Find where the given text appears and provide that cell's center as [X, Y] coordinate. 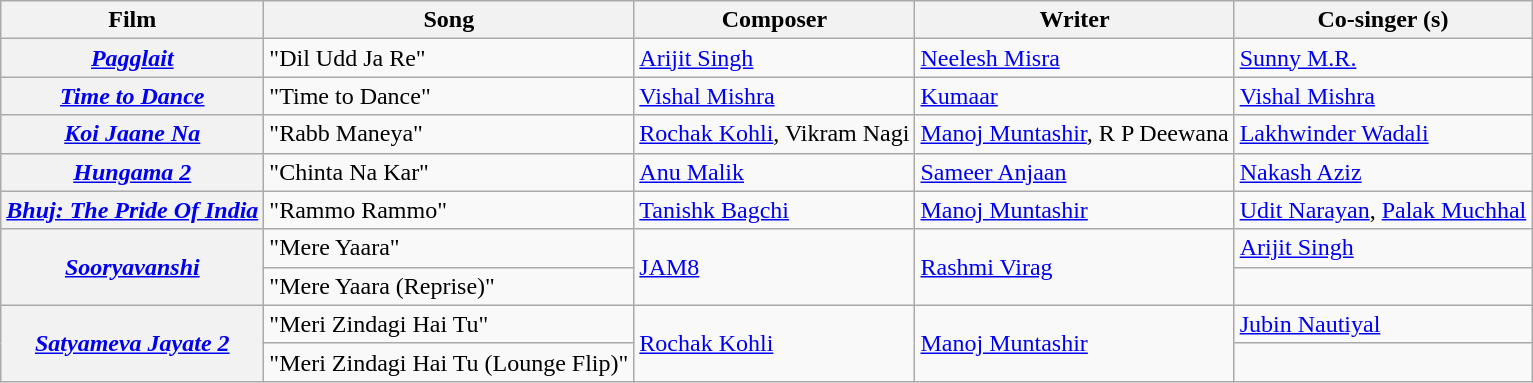
"Rabb Maneya" [449, 134]
Writer [1074, 20]
Kumaar [1074, 96]
Bhuj: The Pride Of India [132, 210]
Composer [774, 20]
Koi Jaane Na [132, 134]
Satyameva Jayate 2 [132, 343]
Nakash Aziz [1383, 172]
Time to Dance [132, 96]
"Rammo Rammo" [449, 210]
Song [449, 20]
Lakhwinder Wadali [1383, 134]
Neelesh Misra [1074, 58]
Pagglait [132, 58]
JAM8 [774, 267]
Anu Malik [774, 172]
Jubin Nautiyal [1383, 324]
Tanishk Bagchi [774, 210]
Manoj Muntashir, R P Deewana [1074, 134]
"Mere Yaara" [449, 248]
Sunny M.R. [1383, 58]
"Mere Yaara (Reprise)" [449, 286]
Rashmi Virag [1074, 267]
"Time to Dance" [449, 96]
"Meri Zindagi Hai Tu (Lounge Flip)" [449, 362]
Hungama 2 [132, 172]
Sameer Anjaan [1074, 172]
Co-singer (s) [1383, 20]
"Chinta Na Kar" [449, 172]
Film [132, 20]
"Meri Zindagi Hai Tu" [449, 324]
Sooryavanshi [132, 267]
"Dil Udd Ja Re" [449, 58]
Udit Narayan, Palak Muchhal [1383, 210]
Rochak Kohli, Vikram Nagi [774, 134]
Rochak Kohli [774, 343]
